Locate the cell with the specified text and output its (x, y) center coordinate. 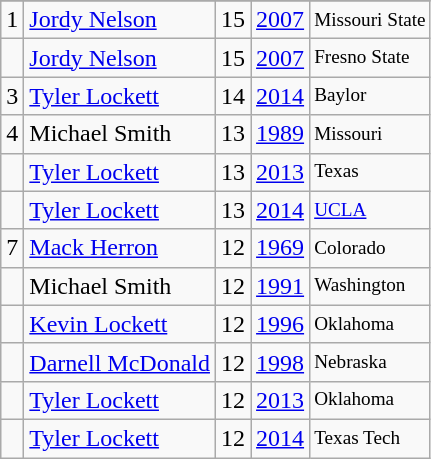
Washington (370, 286)
7 (12, 248)
Missouri (370, 134)
Darnell McDonald (120, 362)
Colorado (370, 248)
1 (12, 20)
Kevin Lockett (120, 324)
Mack Herron (120, 248)
1969 (280, 248)
1998 (280, 362)
UCLA (370, 210)
Fresno State (370, 58)
1991 (280, 286)
4 (12, 134)
Missouri State (370, 20)
Baylor (370, 96)
14 (232, 96)
3 (12, 96)
Nebraska (370, 362)
Texas Tech (370, 438)
1989 (280, 134)
1996 (280, 324)
Texas (370, 172)
